Determine the [x, y] coordinate at the center of the cell enclosing the given text.  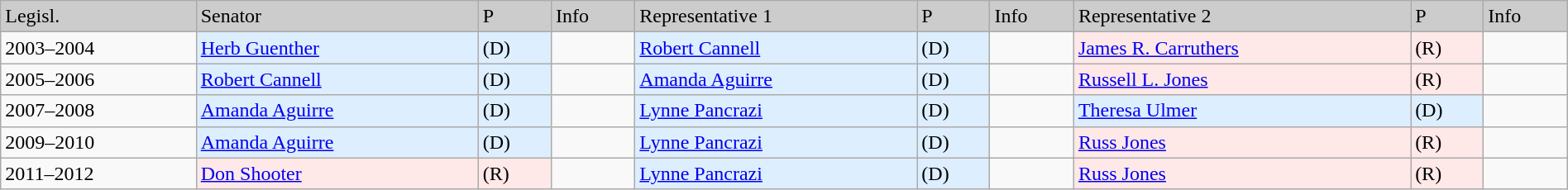
2005–2006 [98, 79]
2009–2010 [98, 142]
Legisl. [98, 17]
Herb Guenther [337, 48]
James R. Carruthers [1242, 48]
2007–2008 [98, 111]
Representative 1 [776, 17]
2011–2012 [98, 173]
Russell L. Jones [1242, 79]
Senator [337, 17]
Don Shooter [337, 173]
Representative 2 [1242, 17]
Theresa Ulmer [1242, 111]
2003–2004 [98, 48]
